From the cell containing the given text, extract its center point as [X, Y] coordinate. 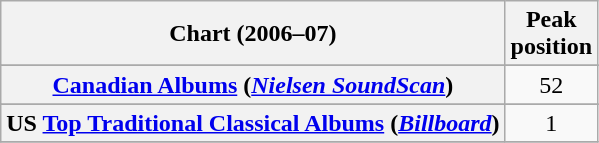
Canadian Albums (Nielsen SoundScan) [253, 85]
US Top Traditional Classical Albums (Billboard) [253, 123]
Chart (2006–07) [253, 34]
Peakposition [551, 34]
52 [551, 85]
1 [551, 123]
